Provide the (x, y) coordinate of the cell's center where the given text is located.  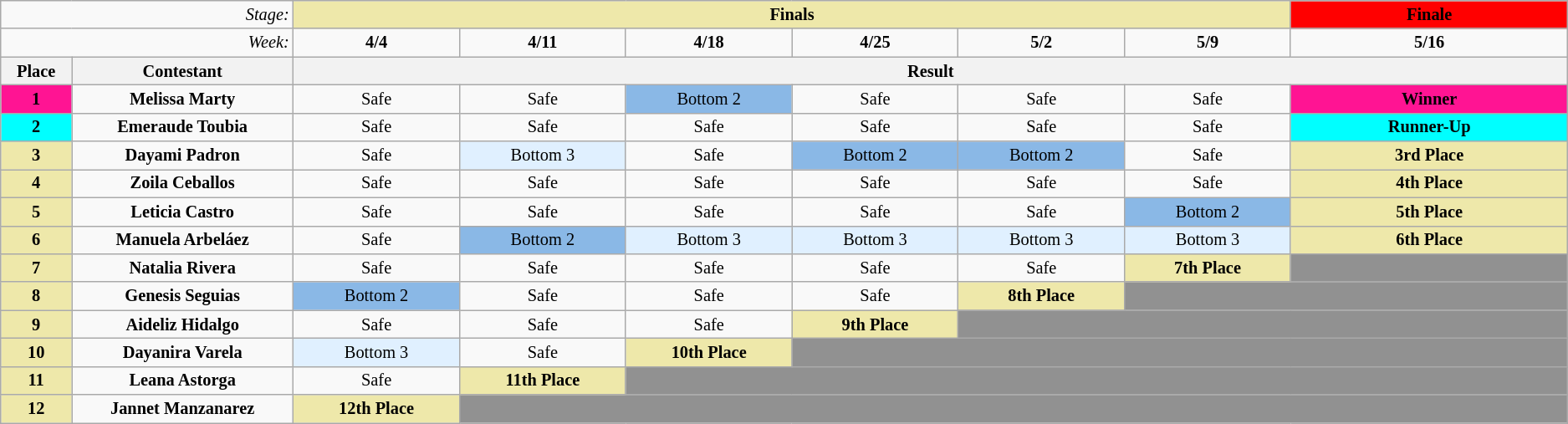
9th Place (875, 324)
5 (37, 212)
Manuela Arbeláez (182, 240)
Contestant (182, 71)
11 (37, 381)
Finals (793, 14)
2 (37, 127)
Stage: (147, 14)
3rd Place (1428, 156)
4/4 (376, 43)
7 (37, 268)
Result (931, 71)
Natalia Rivera (182, 268)
5/16 (1428, 43)
Melissa Marty (182, 99)
Finale (1428, 14)
3 (37, 156)
12 (37, 409)
4/11 (542, 43)
5/9 (1208, 43)
6th Place (1428, 240)
9 (37, 324)
1 (37, 99)
7th Place (1208, 268)
10th Place (709, 352)
Runner-Up (1428, 127)
8th Place (1042, 296)
5/2 (1042, 43)
Zoila Ceballos (182, 183)
Place (37, 71)
Dayami Padron (182, 156)
8 (37, 296)
4 (37, 183)
Dayanira Varela (182, 352)
10 (37, 352)
4/18 (709, 43)
5th Place (1428, 212)
Genesis Seguias (182, 296)
Week: (147, 43)
4/25 (875, 43)
Jannet Manzanarez (182, 409)
12th Place (376, 409)
Leana Astorga (182, 381)
6 (37, 240)
Winner (1428, 99)
Aideliz Hidalgo (182, 324)
11th Place (542, 381)
4th Place (1428, 183)
Leticia Castro (182, 212)
Emeraude Toubia (182, 127)
